Detect which cell encompasses the target text, then output its (x, y) center coordinate. 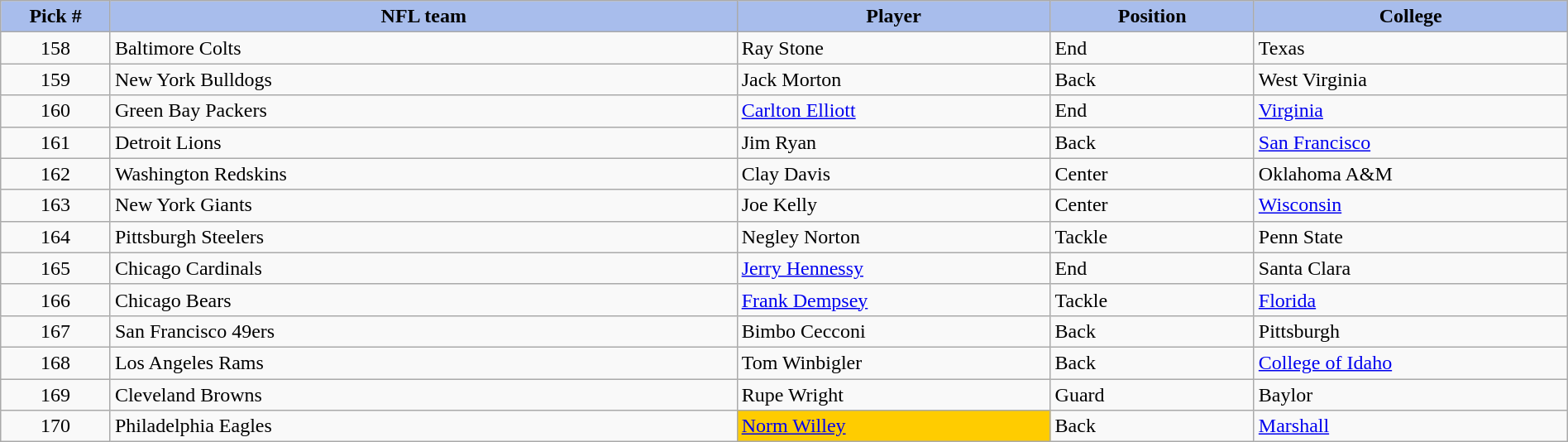
166 (56, 300)
161 (56, 142)
NFL team (423, 17)
New York Bulldogs (423, 79)
Player (893, 17)
163 (56, 205)
160 (56, 111)
Position (1152, 17)
159 (56, 79)
College (1411, 17)
Penn State (1411, 237)
Florida (1411, 300)
Carlton Elliott (893, 111)
Norm Willey (893, 426)
Bimbo Cecconi (893, 331)
Pittsburgh Steelers (423, 237)
Cleveland Browns (423, 395)
Wisconsin (1411, 205)
164 (56, 237)
Virginia (1411, 111)
Texas (1411, 48)
Pick # (56, 17)
San Francisco 49ers (423, 331)
Chicago Cardinals (423, 268)
Jim Ryan (893, 142)
Negley Norton (893, 237)
169 (56, 395)
Los Angeles Rams (423, 363)
Marshall (1411, 426)
Ray Stone (893, 48)
Chicago Bears (423, 300)
Baylor (1411, 395)
Oklahoma A&M (1411, 174)
Rupe Wright (893, 395)
158 (56, 48)
Clay Davis (893, 174)
Baltimore Colts (423, 48)
San Francisco (1411, 142)
162 (56, 174)
165 (56, 268)
167 (56, 331)
Pittsburgh (1411, 331)
170 (56, 426)
Philadelphia Eagles (423, 426)
Guard (1152, 395)
College of Idaho (1411, 363)
Joe Kelly (893, 205)
Detroit Lions (423, 142)
Frank Dempsey (893, 300)
Jerry Hennessy (893, 268)
New York Giants (423, 205)
Tom Winbigler (893, 363)
Jack Morton (893, 79)
Santa Clara (1411, 268)
168 (56, 363)
West Virginia (1411, 79)
Green Bay Packers (423, 111)
Washington Redskins (423, 174)
